Return [x, y] of the center of cell containing provided text 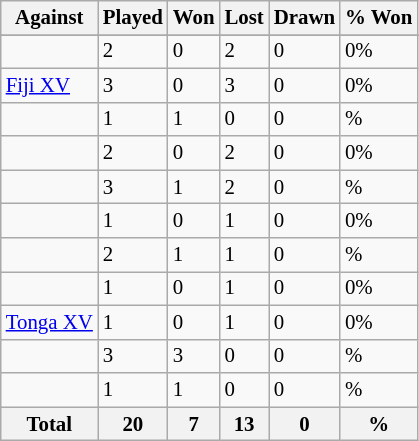
Tonga XV [50, 322]
20 [133, 424]
Won [194, 18]
7 [194, 424]
% Won [378, 18]
Drawn [304, 18]
Fiji XV [50, 85]
Lost [244, 18]
Against [50, 18]
13 [244, 424]
Total [50, 424]
Played [133, 18]
